Provide the [X, Y] coordinate of the cell's center where the given text is located.  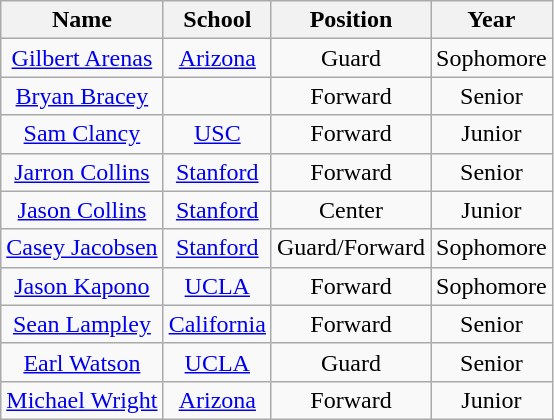
Casey Jacobsen [82, 248]
Guard/Forward [350, 248]
Sam Clancy [82, 134]
USC [217, 134]
California [217, 324]
Sean Lampley [82, 324]
Michael Wright [82, 400]
Earl Watson [82, 362]
Jason Kapono [82, 286]
Bryan Bracey [82, 96]
School [217, 20]
Center [350, 210]
Gilbert Arenas [82, 58]
Jarron Collins [82, 172]
Position [350, 20]
Jason Collins [82, 210]
Year [491, 20]
Name [82, 20]
